Find where the given text appears and provide that cell's center as (X, Y) coordinate. 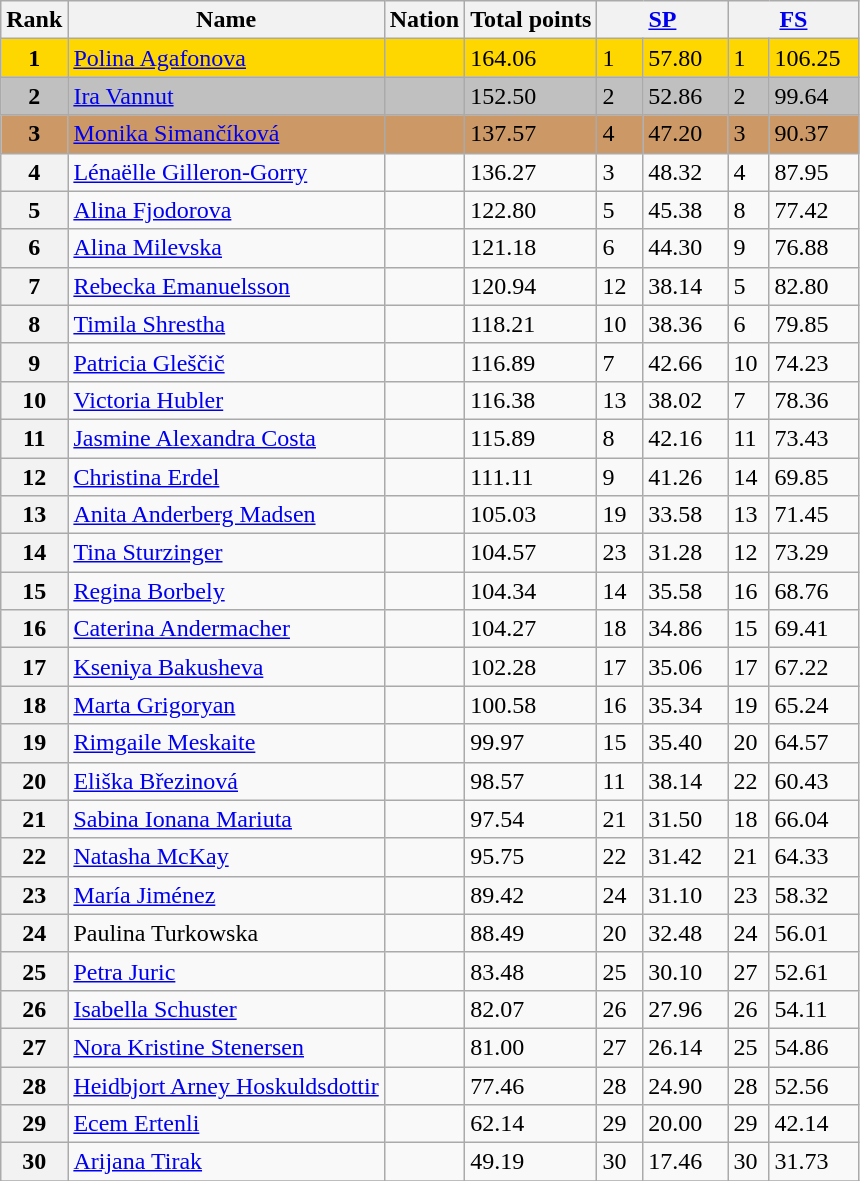
66.04 (814, 819)
Paulina Turkowska (226, 933)
Arijana Tirak (226, 1162)
32.48 (686, 933)
26.14 (686, 1047)
Victoria Hubler (226, 400)
35.34 (686, 705)
77.46 (531, 1085)
31.42 (686, 857)
41.26 (686, 477)
47.20 (686, 134)
78.36 (814, 400)
115.89 (531, 438)
48.32 (686, 172)
95.75 (531, 857)
Petra Juric (226, 971)
99.97 (531, 743)
83.48 (531, 971)
118.21 (531, 324)
97.54 (531, 819)
79.85 (814, 324)
73.29 (814, 553)
33.58 (686, 515)
42.66 (686, 362)
120.94 (531, 286)
111.11 (531, 477)
31.28 (686, 553)
52.61 (814, 971)
56.01 (814, 933)
Sabina Ionana Mariuta (226, 819)
69.41 (814, 629)
137.57 (531, 134)
34.86 (686, 629)
Eliška Březinová (226, 781)
81.00 (531, 1047)
Kseniya Bakusheva (226, 667)
Timila Shrestha (226, 324)
68.76 (814, 591)
100.58 (531, 705)
Christina Erdel (226, 477)
73.43 (814, 438)
31.50 (686, 819)
Regina Borbely (226, 591)
152.50 (531, 96)
122.80 (531, 210)
87.95 (814, 172)
Jasmine Alexandra Costa (226, 438)
82.80 (814, 286)
17.46 (686, 1162)
102.28 (531, 667)
SP (662, 20)
Total points (531, 20)
Rimgaile Meskaite (226, 743)
67.22 (814, 667)
24.90 (686, 1085)
Ira Vannut (226, 96)
116.89 (531, 362)
45.38 (686, 210)
52.86 (686, 96)
Marta Grigoryan (226, 705)
Anita Anderberg Madsen (226, 515)
31.73 (814, 1162)
Isabella Schuster (226, 1009)
Lénaëlle Gilleron-Gorry (226, 172)
88.49 (531, 933)
Alina Milevska (226, 248)
105.03 (531, 515)
89.42 (531, 895)
38.02 (686, 400)
Tina Sturzinger (226, 553)
82.07 (531, 1009)
106.25 (814, 58)
74.23 (814, 362)
Patricia Gleščič (226, 362)
20.00 (686, 1124)
35.06 (686, 667)
Polina Agafonova (226, 58)
FS (794, 20)
42.14 (814, 1124)
38.36 (686, 324)
52.56 (814, 1085)
64.57 (814, 743)
35.58 (686, 591)
76.88 (814, 248)
54.11 (814, 1009)
104.57 (531, 553)
Name (226, 20)
Nation (424, 20)
31.10 (686, 895)
104.27 (531, 629)
49.19 (531, 1162)
99.64 (814, 96)
104.34 (531, 591)
Ecem Ertenli (226, 1124)
30.10 (686, 971)
Rank (34, 20)
71.45 (814, 515)
57.80 (686, 58)
Natasha McKay (226, 857)
Monika Simančíková (226, 134)
77.42 (814, 210)
69.85 (814, 477)
116.38 (531, 400)
136.27 (531, 172)
44.30 (686, 248)
121.18 (531, 248)
Alina Fjodorova (226, 210)
27.96 (686, 1009)
42.16 (686, 438)
35.40 (686, 743)
164.06 (531, 58)
Nora Kristine Stenersen (226, 1047)
98.57 (531, 781)
Rebecka Emanuelsson (226, 286)
54.86 (814, 1047)
90.37 (814, 134)
65.24 (814, 705)
Caterina Andermacher (226, 629)
58.32 (814, 895)
62.14 (531, 1124)
64.33 (814, 857)
60.43 (814, 781)
Heidbjort Arney Hoskuldsdottir (226, 1085)
María Jiménez (226, 895)
